Detect which cell encompasses the target text, then output its (x, y) center coordinate. 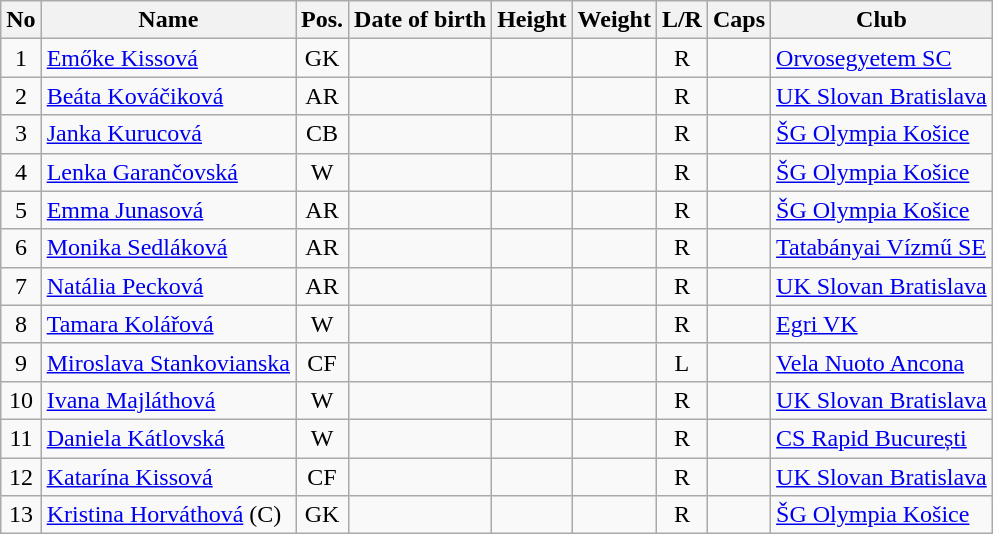
8 (21, 324)
Beáta Kováčiková (168, 96)
6 (21, 248)
10 (21, 400)
Pos. (322, 20)
13 (21, 515)
L (682, 362)
Date of birth (420, 20)
4 (21, 172)
Emőke Kissová (168, 58)
Katarína Kissová (168, 477)
Daniela Kátlovská (168, 438)
Janka Kurucová (168, 134)
No (21, 20)
Club (882, 20)
11 (21, 438)
2 (21, 96)
Name (168, 20)
Monika Sedláková (168, 248)
9 (21, 362)
3 (21, 134)
L/R (682, 20)
CB (322, 134)
7 (21, 286)
Ivana Majláthová (168, 400)
Egri VK (882, 324)
Natália Pecková (168, 286)
Lenka Garančovská (168, 172)
Emma Junasová (168, 210)
1 (21, 58)
12 (21, 477)
CS Rapid București (882, 438)
Vela Nuoto Ancona (882, 362)
Tamara Kolářová (168, 324)
Miroslava Stankovianska (168, 362)
Caps (738, 20)
Kristina Horváthová (C) (168, 515)
5 (21, 210)
Height (532, 20)
Weight (614, 20)
Orvosegyetem SC (882, 58)
Tatabányai Vízmű SE (882, 248)
